Provide the [x, y] coordinate of the cell's center where the given text is located.  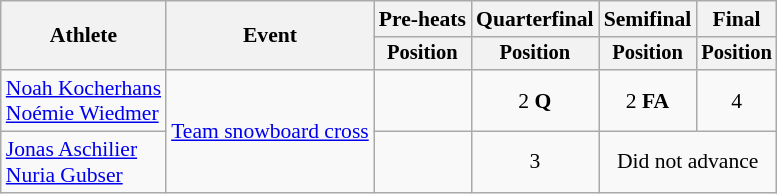
Did not advance [688, 162]
Final [736, 19]
3 [535, 162]
Jonas AschilierNuria Gubser [84, 162]
Quarterfinal [535, 19]
Event [270, 36]
2 Q [535, 100]
4 [736, 100]
2 FA [648, 100]
Semifinal [648, 19]
Noah KocherhansNoémie Wiedmer [84, 100]
Team snowboard cross [270, 131]
Athlete [84, 36]
Pre-heats [422, 19]
